Identify which cell holds the provided text, then report its [X, Y] central coordinate. 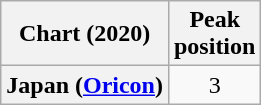
Chart (2020) [85, 34]
3 [214, 85]
Japan (Oricon) [85, 85]
Peakposition [214, 34]
